Detect which cell encompasses the target text, then output its [X, Y] center coordinate. 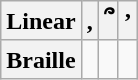
Linear [41, 21]
Braille [41, 59]
’ [128, 21]
՞ [108, 21]
, [90, 21]
